Search for the cell housing the specified text and yield its [x, y] center coordinate. 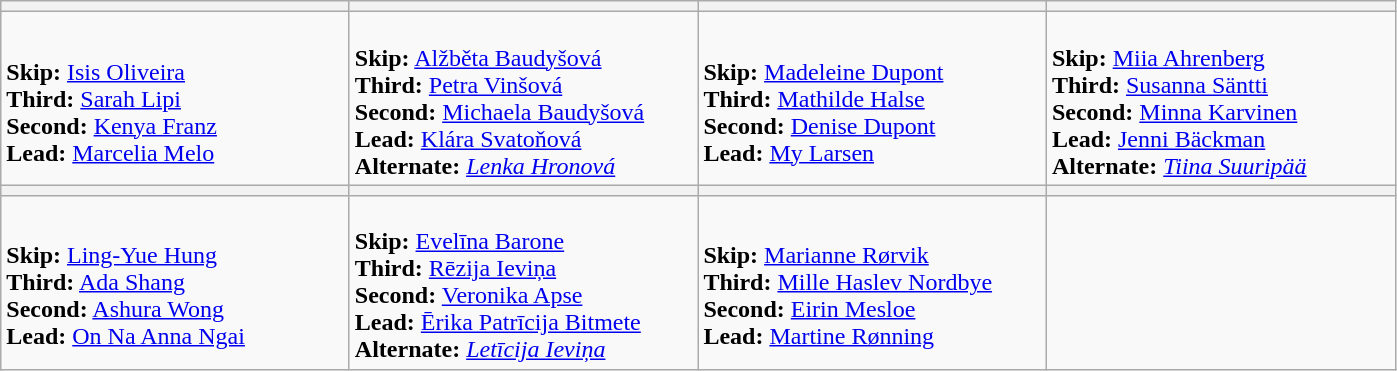
Skip: Miia Ahrenberg Third: Susanna Säntti Second: Minna Karvinen Lead: Jenni Bäckman Alternate: Tiina Suuripää [1220, 98]
Skip: Madeleine Dupont Third: Mathilde Halse Second: Denise Dupont Lead: My Larsen [872, 98]
Skip: Isis Oliveira Third: Sarah Lipi Second: Kenya Franz Lead: Marcelia Melo [176, 98]
Skip: Ling-Yue Hung Third: Ada Shang Second: Ashura Wong Lead: On Na Anna Ngai [176, 282]
Skip: Alžběta Baudyšová Third: Petra Vinšová Second: Michaela Baudyšová Lead: Klára Svatoňová Alternate: Lenka Hronová [524, 98]
Skip: Marianne Rørvik Third: Mille Haslev Nordbye Second: Eirin Mesloe Lead: Martine Rønning [872, 282]
Skip: Evelīna Barone Third: Rēzija Ieviņa Second: Veronika Apse Lead: Ērika Patrīcija Bitmete Alternate: Letīcija Ieviņa [524, 282]
